Identify which cell holds the provided text, then report its [X, Y] central coordinate. 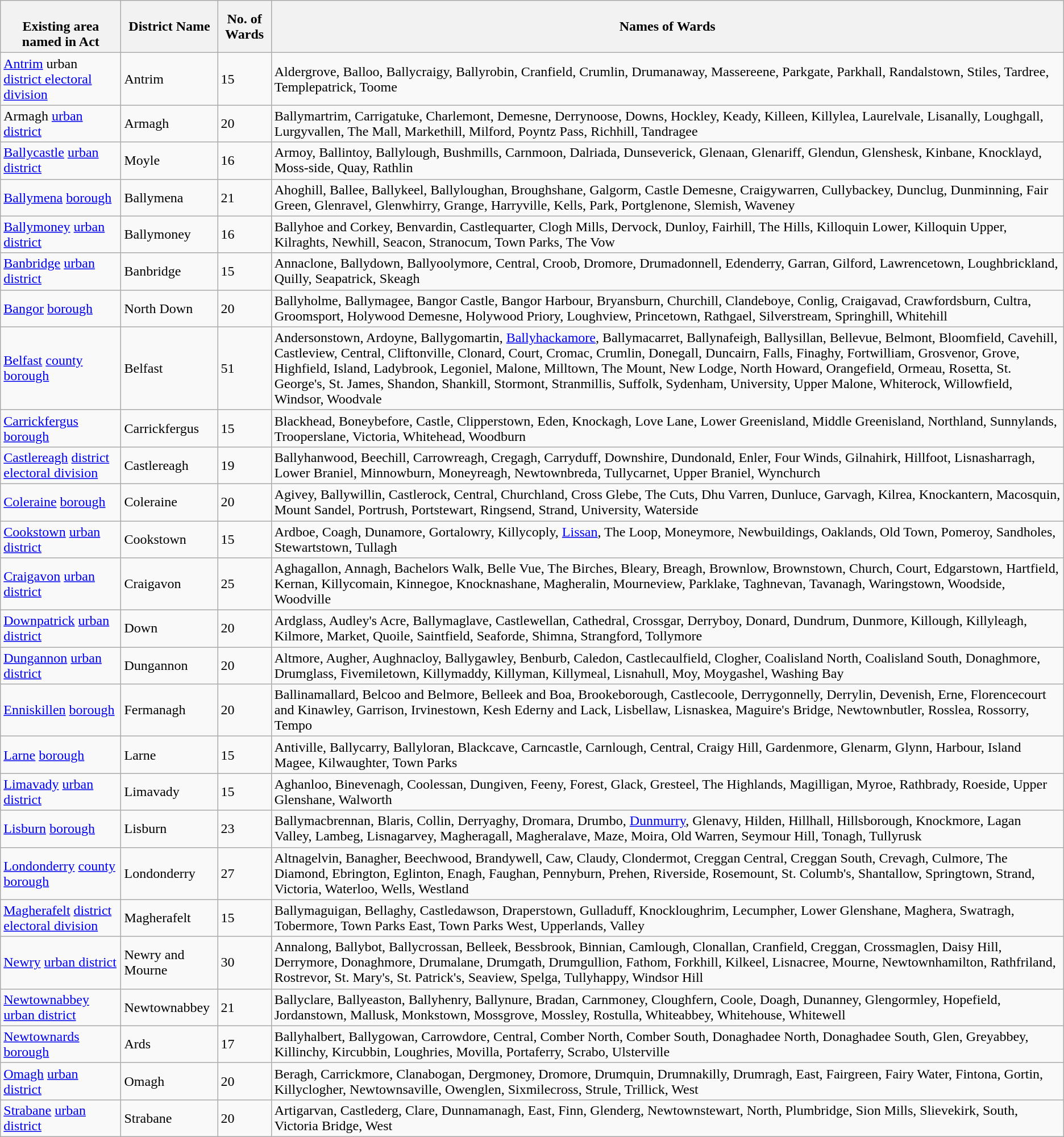
25 [244, 584]
Dungannon [169, 666]
17 [244, 1044]
Larne [169, 755]
Belfast county borough [61, 368]
Newry urban district [61, 963]
Ballymoney [169, 234]
District Name [169, 27]
Ballymena [169, 198]
Cookstown urban district [61, 539]
51 [244, 368]
Ballycastle urban district [61, 160]
Existing area named in Act [61, 27]
Banbridge [169, 272]
Castlereagh [169, 465]
Strabane urban district [61, 1118]
Magherafelt [169, 918]
Limavady [169, 792]
No. of Wards [244, 27]
Ballymena borough [61, 198]
Strabane [169, 1118]
Newtownards borough [61, 1044]
Down [169, 628]
Antrim urban district electoral division [61, 79]
23 [244, 828]
Armagh urban district [61, 124]
Banbridge urban district [61, 272]
Ards [169, 1044]
Fermanagh [169, 710]
Antrim [169, 79]
Ballymoney urban district [61, 234]
Carrickfergus [169, 428]
Enniskillen borough [61, 710]
Moyle [169, 160]
Londonderry county borough [61, 873]
Coleraine [169, 502]
Carrickfergus borough [61, 428]
Names of Wards [667, 27]
Newry and Mourne [169, 963]
Belfast [169, 368]
Londonderry [169, 873]
Limavady urban district [61, 792]
Omagh [169, 1081]
Newtownabbey urban district [61, 1007]
Magherafelt district electoral division [61, 918]
Downpatrick urban district [61, 628]
Craigavon [169, 584]
27 [244, 873]
Lisburn [169, 828]
North Down [169, 308]
30 [244, 963]
Omagh urban district [61, 1081]
19 [244, 465]
Dungannon urban district [61, 666]
Castlereagh district electoral division [61, 465]
Larne borough [61, 755]
Armagh [169, 124]
Craigavon urban district [61, 584]
Bangor borough [61, 308]
Cookstown [169, 539]
Lisburn borough [61, 828]
Coleraine borough [61, 502]
Newtownabbey [169, 1007]
